Locate the cell with the specified text and output its (x, y) center coordinate. 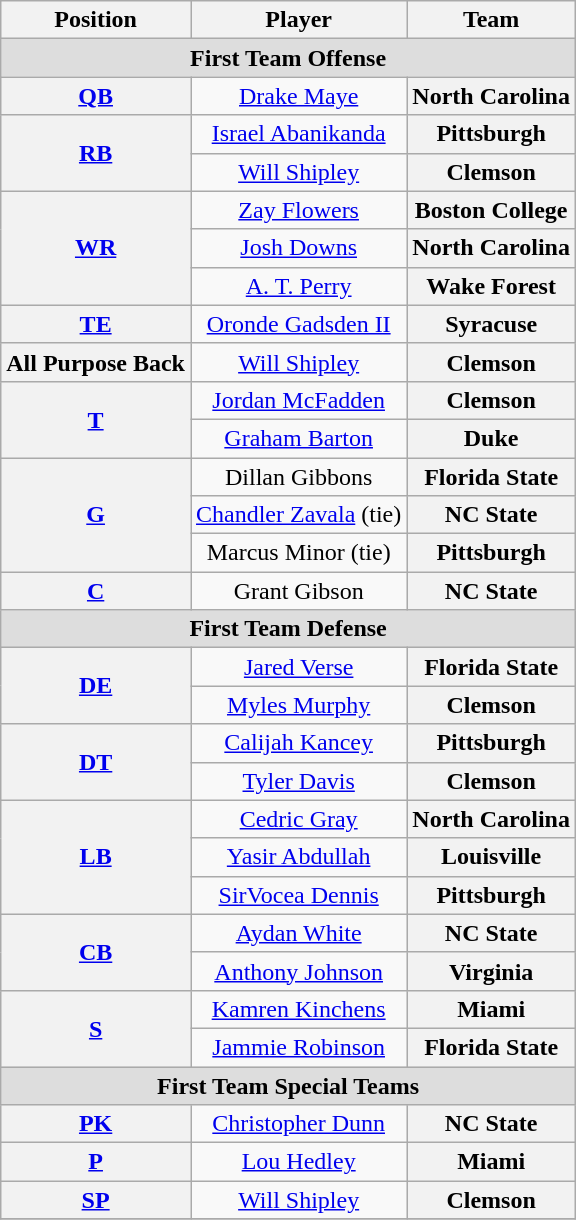
Christopher Dunn (298, 1124)
Israel Abanikanda (298, 134)
SP (96, 1200)
Calijah Kancey (298, 743)
Cedric Gray (298, 819)
Kamren Kinchens (298, 1009)
Team (492, 20)
G (96, 515)
Zay Flowers (298, 210)
Dillan Gibbons (298, 477)
Position (96, 20)
Drake Maye (298, 96)
Graham Barton (298, 438)
Oronde Gadsden II (298, 324)
Anthony Johnson (298, 971)
Chandler Zavala (tie) (298, 515)
C (96, 591)
First Team Defense (288, 629)
Myles Murphy (298, 705)
Player (298, 20)
Marcus Minor (tie) (298, 553)
LB (96, 857)
Lou Hedley (298, 1162)
P (96, 1162)
Jammie Robinson (298, 1047)
First Team Offense (288, 58)
All Purpose Back (96, 362)
Tyler Davis (298, 781)
PK (96, 1124)
WR (96, 248)
DT (96, 762)
Josh Downs (298, 248)
TE (96, 324)
Jared Verse (298, 667)
Louisville (492, 857)
Wake Forest (492, 286)
T (96, 419)
S (96, 1028)
First Team Special Teams (288, 1085)
Duke (492, 438)
Yasir Abdullah (298, 857)
SirVocea Dennis (298, 895)
A. T. Perry (298, 286)
Grant Gibson (298, 591)
Aydan White (298, 933)
DE (96, 686)
Boston College (492, 210)
QB (96, 96)
Jordan McFadden (298, 400)
CB (96, 952)
RB (96, 153)
Virginia (492, 971)
Syracuse (492, 324)
